For the text-containing cell, return its midpoint in (x, y) coordinate format. 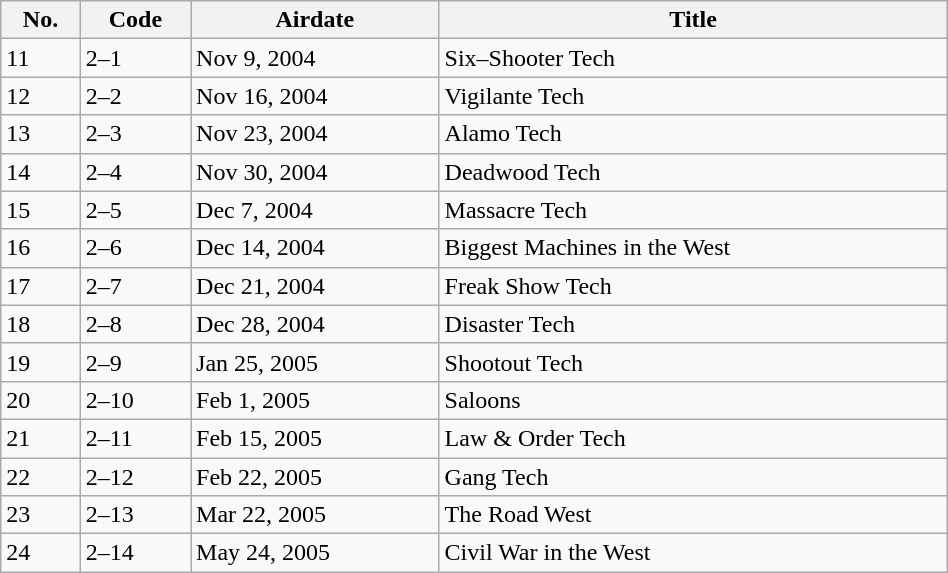
Dec 14, 2004 (315, 248)
Gang Tech (693, 477)
Saloons (693, 400)
Nov 23, 2004 (315, 134)
Alamo Tech (693, 134)
Code (135, 20)
2–12 (135, 477)
Deadwood Tech (693, 172)
24 (40, 553)
Nov 16, 2004 (315, 96)
2–1 (135, 58)
2–13 (135, 515)
23 (40, 515)
2–2 (135, 96)
2–14 (135, 553)
15 (40, 210)
12 (40, 96)
13 (40, 134)
17 (40, 286)
Dec 7, 2004 (315, 210)
18 (40, 324)
Nov 9, 2004 (315, 58)
Mar 22, 2005 (315, 515)
Feb 15, 2005 (315, 438)
2–10 (135, 400)
May 24, 2005 (315, 553)
Freak Show Tech (693, 286)
2–9 (135, 362)
2–8 (135, 324)
Dec 21, 2004 (315, 286)
Disaster Tech (693, 324)
Law & Order Tech (693, 438)
Vigilante Tech (693, 96)
2–7 (135, 286)
Jan 25, 2005 (315, 362)
Feb 1, 2005 (315, 400)
No. (40, 20)
The Road West (693, 515)
Nov 30, 2004 (315, 172)
2–4 (135, 172)
2–11 (135, 438)
Title (693, 20)
19 (40, 362)
2–3 (135, 134)
21 (40, 438)
2–6 (135, 248)
Airdate (315, 20)
Massacre Tech (693, 210)
11 (40, 58)
16 (40, 248)
Civil War in the West (693, 553)
20 (40, 400)
Feb 22, 2005 (315, 477)
Biggest Machines in the West (693, 248)
2–5 (135, 210)
Shootout Tech (693, 362)
Six–Shooter Tech (693, 58)
14 (40, 172)
Dec 28, 2004 (315, 324)
22 (40, 477)
